Return the [x, y] coordinate for the center point of the cell that contains the specified text.  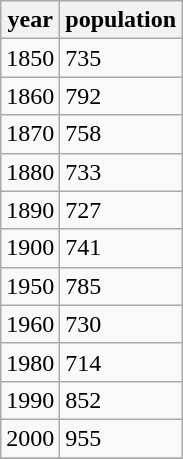
year [30, 20]
714 [121, 362]
1980 [30, 362]
1890 [30, 210]
955 [121, 438]
1900 [30, 248]
852 [121, 400]
730 [121, 324]
1860 [30, 96]
2000 [30, 438]
1880 [30, 172]
727 [121, 210]
1850 [30, 58]
741 [121, 248]
735 [121, 58]
population [121, 20]
792 [121, 96]
1950 [30, 286]
785 [121, 286]
733 [121, 172]
1870 [30, 134]
1990 [30, 400]
758 [121, 134]
1960 [30, 324]
